From the cell containing the given text, extract its center point as (x, y) coordinate. 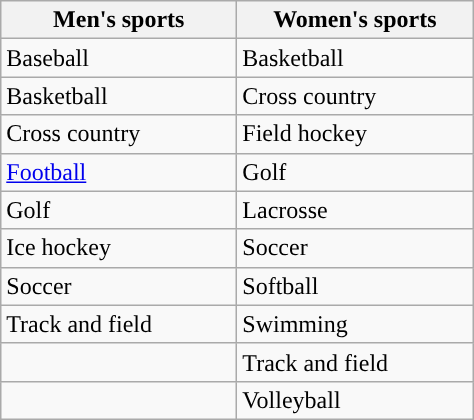
Men's sports (119, 20)
Ice hockey (119, 248)
Volleyball (355, 400)
Softball (355, 286)
Baseball (119, 58)
Swimming (355, 324)
Women's sports (355, 20)
Lacrosse (355, 210)
Field hockey (355, 134)
Football (119, 172)
